Identify which cell holds the provided text, then report its (x, y) central coordinate. 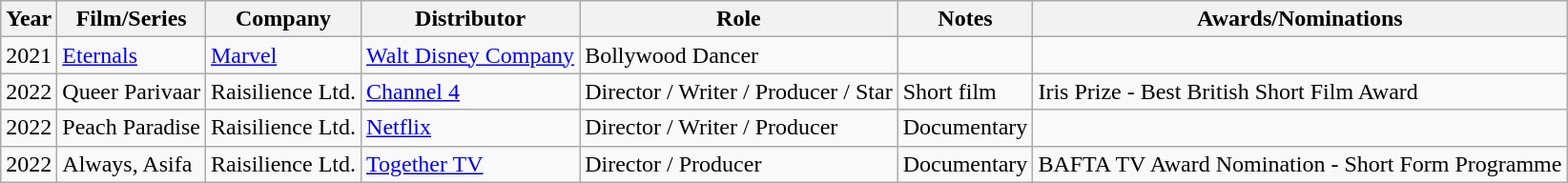
Role (739, 19)
Always, Asifa (132, 164)
Director / Producer (739, 164)
Together TV (471, 164)
2021 (29, 55)
Year (29, 19)
Marvel (282, 55)
Film/Series (132, 19)
Short film (965, 91)
Notes (965, 19)
Distributor (471, 19)
Bollywood Dancer (739, 55)
Director / Writer / Producer / Star (739, 91)
Peach Paradise (132, 128)
Queer Parivaar (132, 91)
Channel 4 (471, 91)
Iris Prize - Best British Short Film Award (1300, 91)
Director / Writer / Producer (739, 128)
Netflix (471, 128)
Walt Disney Company (471, 55)
Company (282, 19)
BAFTA TV Award Nomination - Short Form Programme (1300, 164)
Awards/Nominations (1300, 19)
Eternals (132, 55)
